Locate the cell with the specified text and output its (x, y) center coordinate. 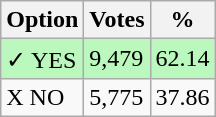
5,775 (117, 97)
% (182, 20)
37.86 (182, 97)
X NO (42, 97)
9,479 (117, 59)
62.14 (182, 59)
✓ YES (42, 59)
Votes (117, 20)
Option (42, 20)
